Capture the cell that displays the provided text and extract its [X, Y] central coordinate. 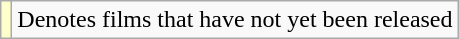
Denotes films that have not yet been released [235, 20]
